Determine the [X, Y] coordinate at the center of the cell enclosing the given text.  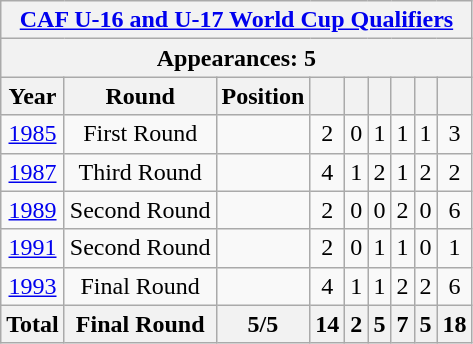
1989 [33, 210]
3 [454, 134]
Third Round [140, 172]
18 [454, 324]
1987 [33, 172]
1985 [33, 134]
1993 [33, 286]
Round [140, 96]
First Round [140, 134]
14 [328, 324]
Year [33, 96]
Position [263, 96]
1991 [33, 248]
Appearances: 5 [236, 58]
5/5 [263, 324]
7 [402, 324]
Total [33, 324]
CAF U-16 and U-17 World Cup Qualifiers [236, 20]
